Detect which cell encompasses the target text, then output its [x, y] center coordinate. 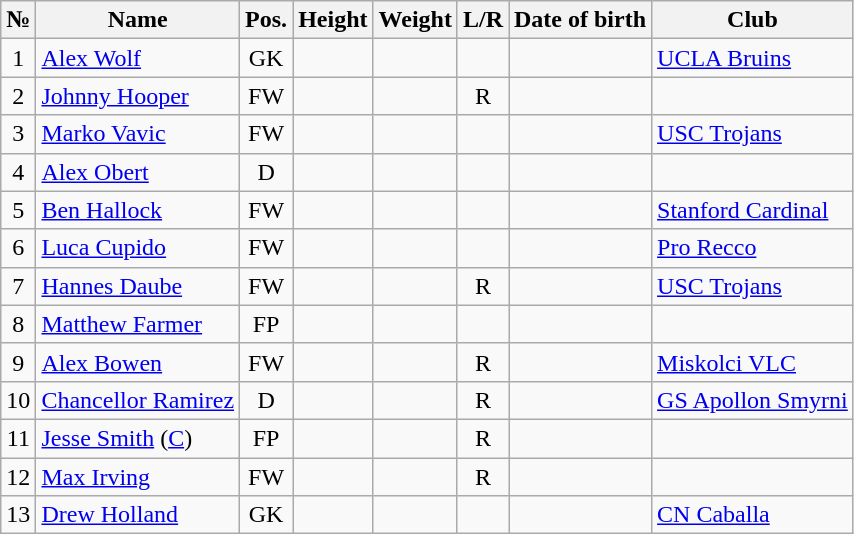
GS Apollon Smyrni [753, 400]
Height [333, 20]
Stanford Cardinal [753, 210]
Weight [415, 20]
13 [18, 515]
№ [18, 20]
Jesse Smith (C) [138, 438]
L/R [482, 20]
Chancellor Ramirez [138, 400]
2 [18, 96]
Drew Holland [138, 515]
Alex Bowen [138, 362]
6 [18, 248]
Club [753, 20]
Matthew Farmer [138, 324]
9 [18, 362]
Marko Vavic [138, 134]
10 [18, 400]
Hannes Daube [138, 286]
7 [18, 286]
Ben Hallock [138, 210]
8 [18, 324]
3 [18, 134]
4 [18, 172]
Alex Obert [138, 172]
12 [18, 477]
11 [18, 438]
Max Irving [138, 477]
Luca Cupido [138, 248]
1 [18, 58]
Date of birth [580, 20]
Pos. [266, 20]
Johnny Hooper [138, 96]
Name [138, 20]
5 [18, 210]
Alex Wolf [138, 58]
Miskolci VLC [753, 362]
CN Caballa [753, 515]
Pro Recco [753, 248]
UCLA Bruins [753, 58]
